Identify which cell holds the provided text, then report its [X, Y] central coordinate. 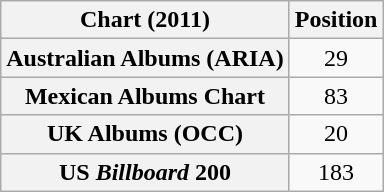
183 [336, 172]
Mexican Albums Chart [145, 96]
29 [336, 58]
20 [336, 134]
Australian Albums (ARIA) [145, 58]
US Billboard 200 [145, 172]
Chart (2011) [145, 20]
83 [336, 96]
UK Albums (OCC) [145, 134]
Position [336, 20]
